Find where the given text appears and provide that cell's center as [X, Y] coordinate. 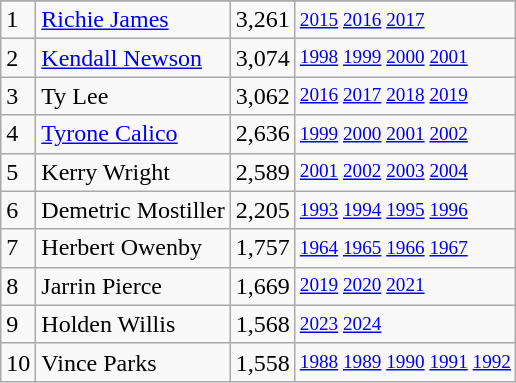
1988 1989 1990 1991 1992 [405, 362]
3,074 [262, 58]
10 [18, 362]
9 [18, 324]
2,205 [262, 210]
2019 2020 2021 [405, 286]
2,589 [262, 172]
Jarrin Pierce [133, 286]
2001 2002 2003 2004 [405, 172]
Vince Parks [133, 362]
2016 2017 2018 2019 [405, 96]
4 [18, 134]
Ty Lee [133, 96]
7 [18, 248]
1999 2000 2001 2002 [405, 134]
Holden Willis [133, 324]
8 [18, 286]
Herbert Owenby [133, 248]
1993 1994 1995 1996 [405, 210]
2023 2024 [405, 324]
1,558 [262, 362]
1,669 [262, 286]
2 [18, 58]
Tyrone Calico [133, 134]
1964 1965 1966 1967 [405, 248]
2015 2016 2017 [405, 20]
Kendall Newson [133, 58]
Demetric Mostiller [133, 210]
6 [18, 210]
1,568 [262, 324]
3,261 [262, 20]
Richie James [133, 20]
1 [18, 20]
Kerry Wright [133, 172]
2,636 [262, 134]
3 [18, 96]
1,757 [262, 248]
1998 1999 2000 2001 [405, 58]
5 [18, 172]
3,062 [262, 96]
